Identify which cell holds the provided text, then report its (x, y) central coordinate. 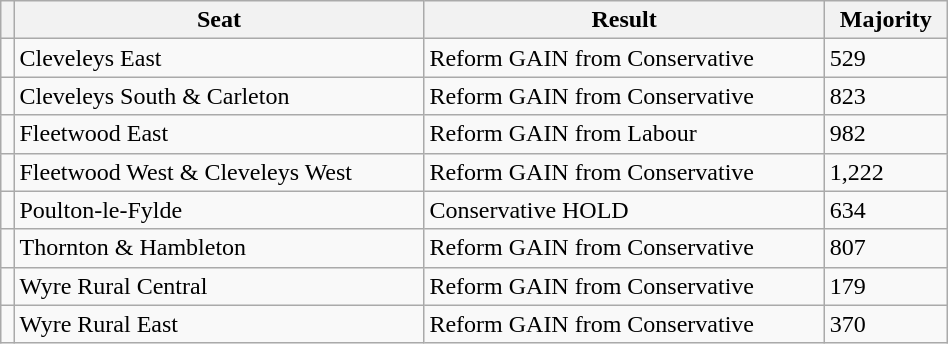
Fleetwood West & Cleveleys West (219, 172)
529 (886, 58)
807 (886, 248)
Seat (219, 20)
Thornton & Hambleton (219, 248)
Wyre Rural Central (219, 286)
370 (886, 324)
Poulton-le-Fylde (219, 210)
Result (624, 20)
982 (886, 134)
823 (886, 96)
Wyre Rural East (219, 324)
1,222 (886, 172)
Fleetwood East (219, 134)
Cleveleys South & Carleton (219, 96)
Reform GAIN from Labour (624, 134)
Conservative HOLD (624, 210)
Cleveleys East (219, 58)
Majority (886, 20)
634 (886, 210)
179 (886, 286)
